From the cell containing the given text, extract its center point as [X, Y] coordinate. 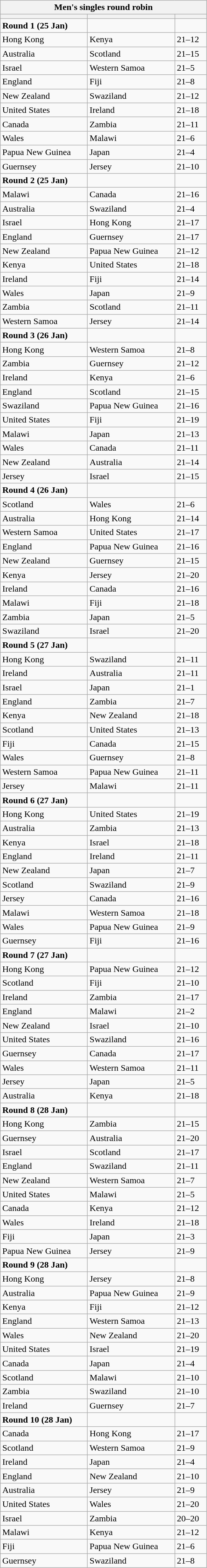
Round 6 (27 Jan) [44, 800]
Round 10 (28 Jan) [44, 1420]
Round 1 (25 Jan) [44, 26]
21–1 [191, 687]
21–2 [191, 1011]
Round 7 (27 Jan) [44, 955]
Round 4 (26 Jan) [44, 490]
21–3 [191, 1236]
Round 2 (25 Jan) [44, 181]
Round 5 (27 Jan) [44, 645]
Round 9 (28 Jan) [44, 1265]
Men's singles round robin [103, 7]
20–20 [191, 1518]
Round 3 (26 Jan) [44, 335]
Round 8 (28 Jan) [44, 1110]
